Provide the [X, Y] coordinate of the cell's center where the given text is located.  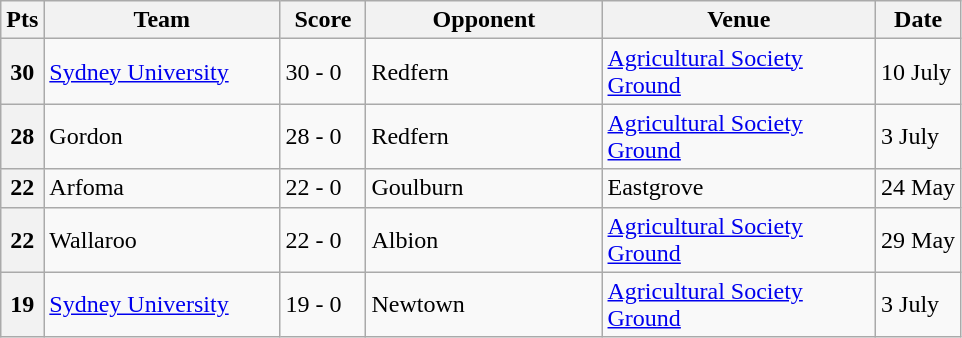
Wallaroo [162, 240]
Pts [22, 20]
Newtown [484, 304]
28 - 0 [323, 136]
29 May [918, 240]
Opponent [484, 20]
19 [22, 304]
Venue [739, 20]
Date [918, 20]
Arfoma [162, 188]
10 July [918, 72]
30 [22, 72]
19 - 0 [323, 304]
Score [323, 20]
Albion [484, 240]
Gordon [162, 136]
28 [22, 136]
24 May [918, 188]
Eastgrove [739, 188]
Goulburn [484, 188]
Team [162, 20]
30 - 0 [323, 72]
